Identify which cell holds the provided text, then report its (X, Y) central coordinate. 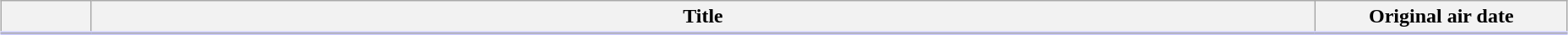
Original air date (1441, 17)
Title (703, 17)
